Identify which cell holds the provided text, then report its [X, Y] central coordinate. 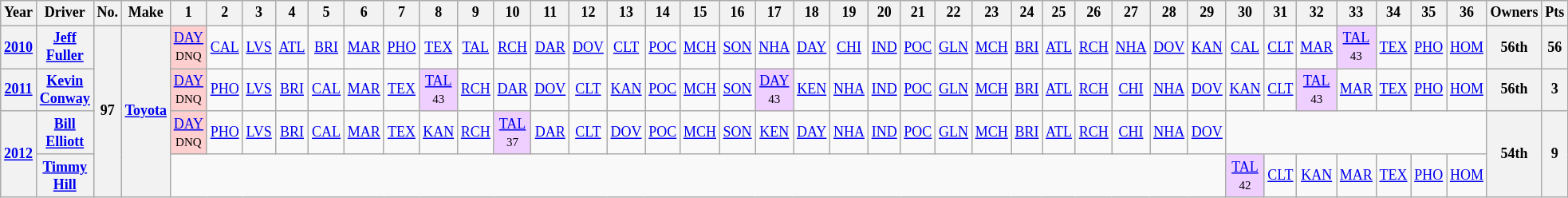
12 [589, 13]
21 [918, 13]
Jeff Fuller [65, 47]
Timmy Hill [65, 176]
2011 [19, 90]
8 [439, 13]
2 [225, 13]
32 [1317, 13]
34 [1393, 13]
10 [512, 13]
20 [884, 13]
4 [292, 13]
TAL [475, 47]
19 [849, 13]
31 [1281, 13]
22 [954, 13]
24 [1027, 13]
TAL42 [1245, 176]
97 [107, 112]
36 [1468, 13]
5 [327, 13]
Owners [1514, 13]
30 [1245, 13]
2012 [19, 153]
35 [1429, 13]
6 [364, 13]
Kevin Conway [65, 90]
Toyota [145, 112]
No. [107, 13]
54th [1514, 153]
18 [812, 13]
14 [663, 13]
Bill Elliott [65, 133]
56 [1555, 47]
16 [737, 13]
28 [1169, 13]
1 [188, 13]
11 [550, 13]
17 [774, 13]
13 [626, 13]
Driver [65, 13]
23 [991, 13]
TAL37 [512, 133]
Pts [1555, 13]
DAY43 [774, 90]
25 [1059, 13]
Make [145, 13]
2010 [19, 47]
15 [700, 13]
26 [1093, 13]
Year [19, 13]
33 [1357, 13]
29 [1207, 13]
7 [402, 13]
27 [1131, 13]
